Return the [X, Y] coordinate for the center point of the cell that contains the specified text.  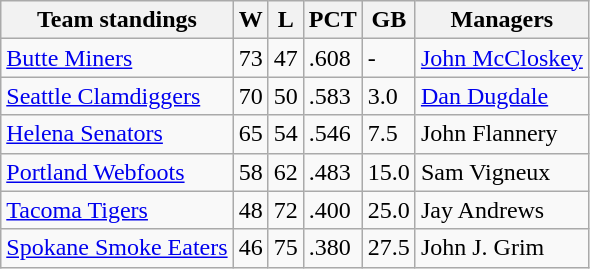
Tacoma Tigers [117, 210]
.546 [332, 134]
7.5 [388, 134]
Butte Miners [117, 58]
- [388, 58]
50 [286, 96]
PCT [332, 20]
John McCloskey [502, 58]
W [250, 20]
58 [250, 172]
70 [250, 96]
Spokane Smoke Eaters [117, 248]
27.5 [388, 248]
46 [250, 248]
L [286, 20]
.400 [332, 210]
47 [286, 58]
.608 [332, 58]
54 [286, 134]
Dan Dugdale [502, 96]
Seattle Clamdiggers [117, 96]
73 [250, 58]
Jay Andrews [502, 210]
62 [286, 172]
3.0 [388, 96]
75 [286, 248]
25.0 [388, 210]
GB [388, 20]
.483 [332, 172]
65 [250, 134]
.583 [332, 96]
Helena Senators [117, 134]
.380 [332, 248]
Managers [502, 20]
Team standings [117, 20]
Portland Webfoots [117, 172]
John Flannery [502, 134]
72 [286, 210]
15.0 [388, 172]
48 [250, 210]
John J. Grim [502, 248]
Sam Vigneux [502, 172]
